For the text-containing cell, return its midpoint in (X, Y) coordinate format. 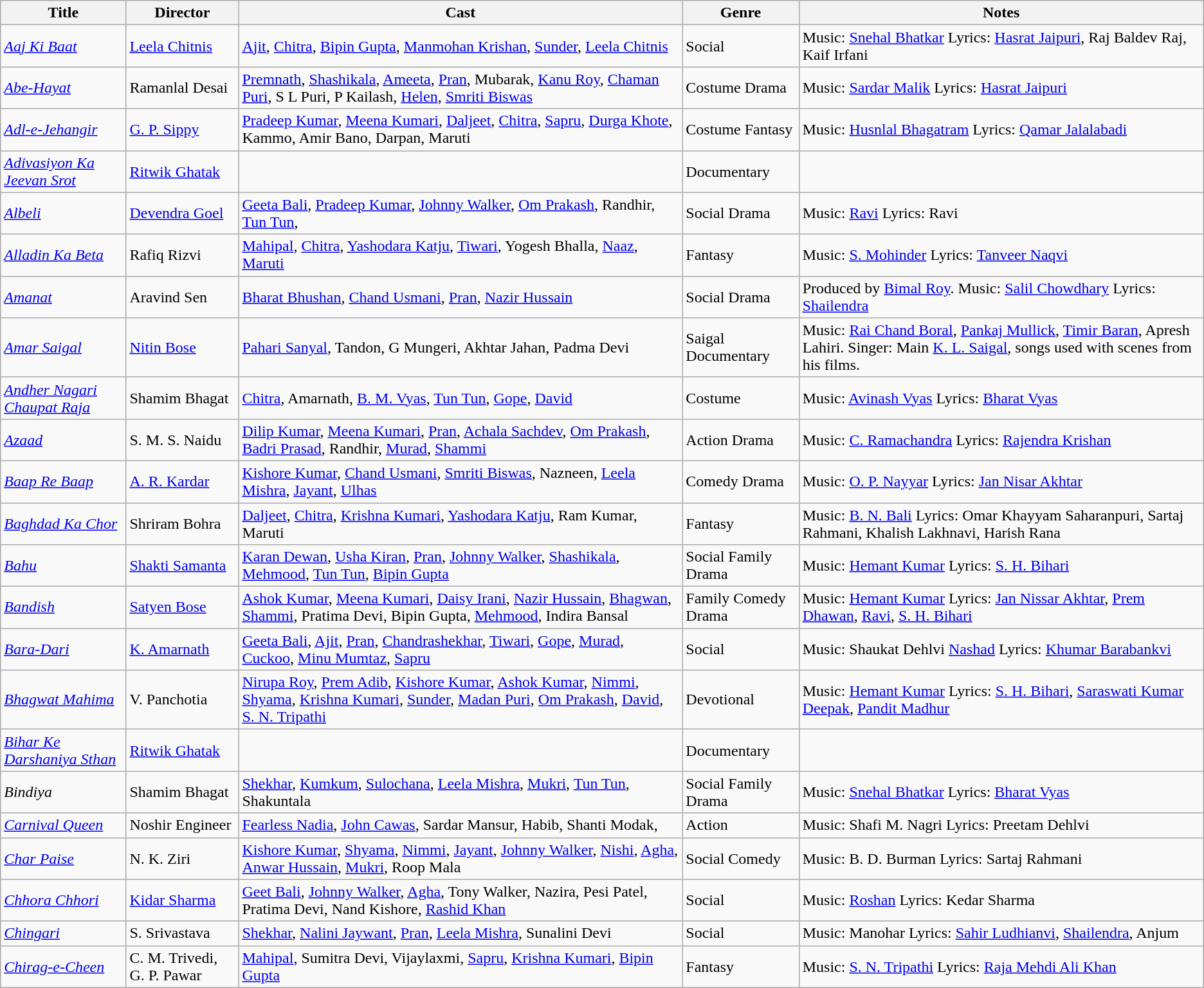
Music: S. N. Tripathi Lyrics: Raja Mehdi Ali Khan (1001, 966)
Notes (1001, 13)
Daljeet, Chitra, Krishna Kumari, Yashodara Katju, Ram Kumar, Maruti (461, 524)
Music: Shafi M. Nagri Lyrics: Preetam Dehlvi (1001, 825)
V. Panchotia (183, 700)
Mahipal, Sumitra Devi, Vijaylaxmi, Sapru, Krishna Kumari, Bipin Gupta (461, 966)
Noshir Engineer (183, 825)
Carnival Queen (63, 825)
Baghdad Ka Chor (63, 524)
Kishore Kumar, Shyama, Nimmi, Jayant, Johnny Walker, Nishi, Agha, Anwar Hussain, Mukri, Roop Mala (461, 858)
Albeli (63, 214)
Music: Husnlal Bhagatram Lyrics: Qamar Jalalabadi (1001, 130)
Costume Drama (741, 87)
Director (183, 13)
Music: Manohar Lyrics: Sahir Ludhianvi, Shailendra, Anjum (1001, 933)
Chirag-e-Cheen (63, 966)
Devotional (741, 700)
Fearless Nadia, John Cawas, Sardar Mansur, Habib, Shanti Modak, (461, 825)
Devendra Goel (183, 214)
Geet Bali, Johnny Walker, Agha, Tony Walker, Nazira, Pesi Patel, Pratima Devi, Nand Kishore, Rashid Khan (461, 901)
Music: Roshan Lyrics: Kedar Sharma (1001, 901)
Chhora Chhori (63, 901)
Kishore Kumar, Chand Usmani, Smriti Biswas, Nazneen, Leela Mishra, Jayant, Ulhas (461, 481)
Ashok Kumar, Meena Kumari, Daisy Irani, Nazir Hussain, Bhagwan, Shammi, Pratima Devi, Bipin Gupta, Mehmood, Indira Bansal (461, 607)
Premnath, Shashikala, Ameeta, Pran, Mubarak, Kanu Roy, Chaman Puri, S L Puri, P Kailash, Helen, Smriti Biswas (461, 87)
Family Comedy Drama (741, 607)
Karan Dewan, Usha Kiran, Pran, Johnny Walker, Shashikala, Mehmood, Tun Tun, Bipin Gupta (461, 566)
Music: O. P. Nayyar Lyrics: Jan Nisar Akhtar (1001, 481)
Music: Shaukat Dehlvi Nashad Lyrics: Khumar Barabankvi (1001, 650)
Music: Hemant Kumar Lyrics: S. H. Bihari (1001, 566)
Shekhar, Kumkum, Sulochana, Leela Mishra, Mukri, Tun Tun, Shakuntala (461, 792)
Bandish (63, 607)
Mahipal, Chitra, Yashodara Katju, Tiwari, Yogesh Bhalla, Naaz, Maruti (461, 255)
Aaj Ki Baat (63, 46)
Geeta Bali, Ajit, Pran, Chandrashekhar, Tiwari, Gope, Murad, Cuckoo, Minu Mumtaz, Sapru (461, 650)
C. M. Trivedi, G. P. Pawar (183, 966)
Ramanlal Desai (183, 87)
Ajit, Chitra, Bipin Gupta, Manmohan Krishan, Sunder, Leela Chitnis (461, 46)
Music: C. Ramachandra Lyrics: Rajendra Krishan (1001, 440)
Chingari (63, 933)
Nirupa Roy, Prem Adib, Kishore Kumar, Ashok Kumar, Nimmi, Shyama, Krishna Kumari, Sunder, Madan Puri, Om Prakash, David, S. N. Tripathi (461, 700)
Andher Nagari Chaupat Raja (63, 398)
Rafiq Rizvi (183, 255)
Music: Hemant Kumar Lyrics: S. H. Bihari, Saraswati Kumar Deepak, Pandit Madhur (1001, 700)
A. R. Kardar (183, 481)
Amar Saigal (63, 347)
S. M. S. Naidu (183, 440)
Saigal Documentary (741, 347)
Music: Hemant Kumar Lyrics: Jan Nissar Akhtar, Prem Dhawan, Ravi, S. H. Bihari (1001, 607)
Music: Ravi Lyrics: Ravi (1001, 214)
Title (63, 13)
Abe-Hayat (63, 87)
Shekhar, Nalini Jaywant, Pran, Leela Mishra, Sunalini Devi (461, 933)
Bhagwat Mahima (63, 700)
Adivasiyon Ka Jeevan Srot (63, 171)
Comedy Drama (741, 481)
Adl-e-Jehangir (63, 130)
Leela Chitnis (183, 46)
Bahu (63, 566)
Music: B. D. Burman Lyrics: Sartaj Rahmani (1001, 858)
Amanat (63, 297)
Music: Snehal Bhatkar Lyrics: Hasrat Jaipuri, Raj Baldev Raj, Kaif Irfani (1001, 46)
Music: S. Mohinder Lyrics: Tanveer Naqvi (1001, 255)
Bara-Dari (63, 650)
Dilip Kumar, Meena Kumari, Pran, Achala Sachdev, Om Prakash, Badri Prasad, Randhir, Murad, Shammi (461, 440)
Satyen Bose (183, 607)
Alladin Ka Beta (63, 255)
Music: B. N. Bali Lyrics: Omar Khayyam Saharanpuri, Sartaj Rahmani, Khalish Lakhnavi, Harish Rana (1001, 524)
N. K. Ziri (183, 858)
Costume (741, 398)
Social Comedy (741, 858)
S. Srivastava (183, 933)
K. Amarnath (183, 650)
Pradeep Kumar, Meena Kumari, Daljeet, Chitra, Sapru, Durga Khote, Kammo, Amir Bano, Darpan, Maruti (461, 130)
Music: Sardar Malik Lyrics: Hasrat Jaipuri (1001, 87)
Kidar Sharma (183, 901)
Genre (741, 13)
Shakti Samanta (183, 566)
Bihar Ke Darshaniya Sthan (63, 750)
Pahari Sanyal, Tandon, G Mungeri, Akhtar Jahan, Padma Devi (461, 347)
Produced by Bimal Roy. Music: Salil Chowdhary Lyrics: Shailendra (1001, 297)
Geeta Bali, Pradeep Kumar, Johnny Walker, Om Prakash, Randhir, Tun Tun, (461, 214)
Baap Re Baap (63, 481)
Bindiya (63, 792)
Costume Fantasy (741, 130)
Aravind Sen (183, 297)
Music: Avinash Vyas Lyrics: Bharat Vyas (1001, 398)
Action Drama (741, 440)
G. P. Sippy (183, 130)
Char Paise (63, 858)
Chitra, Amarnath, B. M. Vyas, Tun Tun, Gope, David (461, 398)
Music: Snehal Bhatkar Lyrics: Bharat Vyas (1001, 792)
Shriram Bohra (183, 524)
Nitin Bose (183, 347)
Cast (461, 13)
Azaad (63, 440)
Music: Rai Chand Boral, Pankaj Mullick, Timir Baran, Apresh Lahiri. Singer: Main K. L. Saigal, songs used with scenes from his films. (1001, 347)
Action (741, 825)
Bharat Bhushan, Chand Usmani, Pran, Nazir Hussain (461, 297)
